Output the (x, y) coordinate of the center of the cell containing the given text.  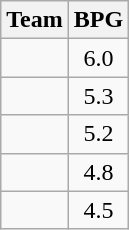
BPG (98, 20)
Team (35, 20)
5.2 (98, 134)
4.8 (98, 172)
6.0 (98, 58)
4.5 (98, 210)
5.3 (98, 96)
